Output the (X, Y) coordinate of the center of the cell containing the given text.  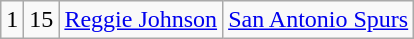
San Antonio Spurs (318, 20)
15 (42, 20)
1 (12, 20)
Reggie Johnson (141, 20)
